Find where the given text appears and provide that cell's center as (x, y) coordinate. 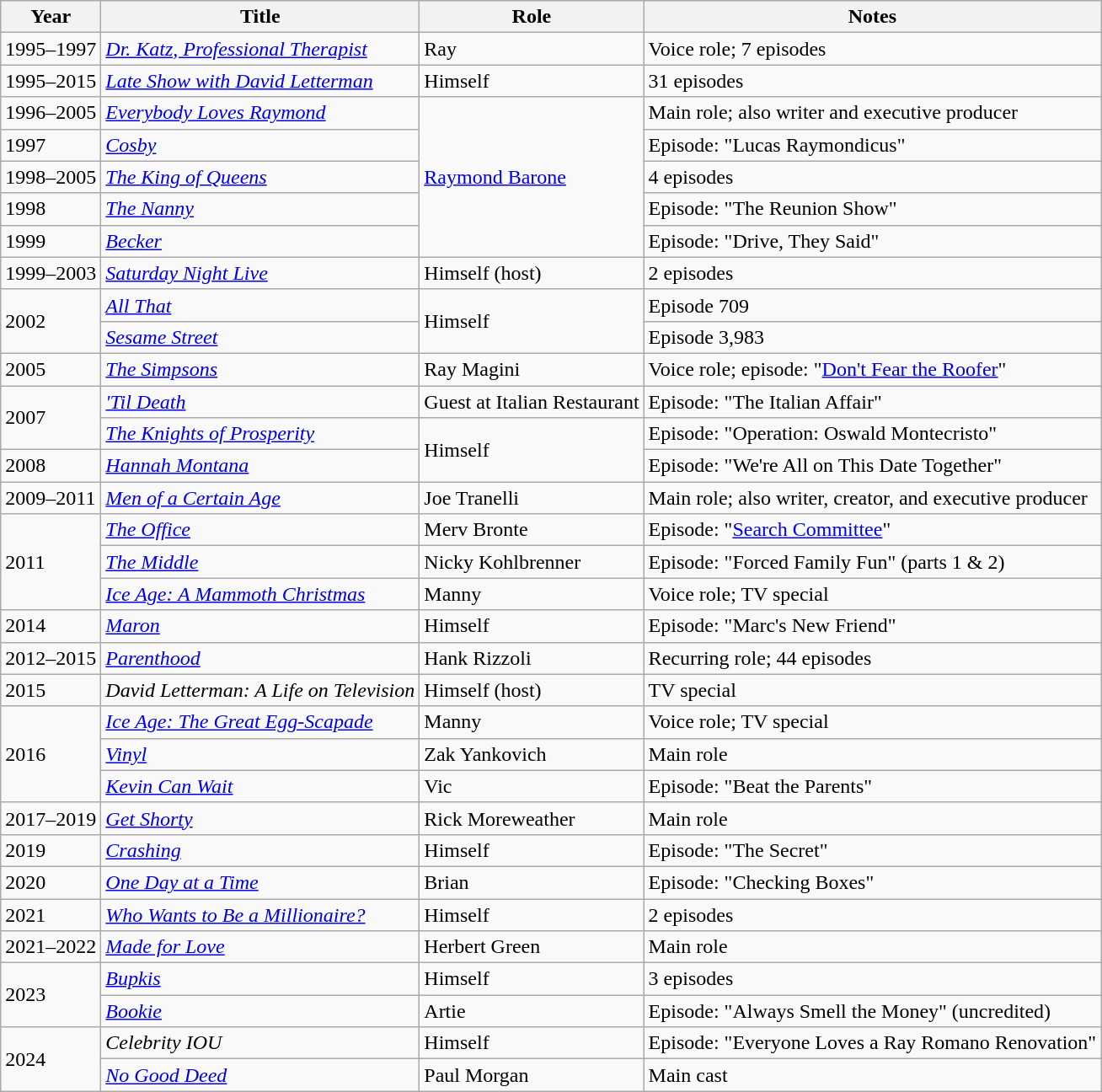
Episode: "Checking Boxes" (873, 882)
Brian (532, 882)
The Office (260, 530)
2019 (51, 850)
All That (260, 305)
Voice role; episode: "Don't Fear the Roofer" (873, 369)
Bookie (260, 1011)
The King of Queens (260, 177)
Episode: "We're All on This Date Together" (873, 466)
'Til Death (260, 402)
David Letterman: A Life on Television (260, 690)
Made for Love (260, 947)
Artie (532, 1011)
2002 (51, 321)
2008 (51, 466)
1998–2005 (51, 177)
Title (260, 17)
Episode: "Marc's New Friend" (873, 626)
Merv Bronte (532, 530)
Vinyl (260, 754)
Vic (532, 786)
Notes (873, 17)
1996–2005 (51, 113)
The Nanny (260, 209)
Dr. Katz, Professional Therapist (260, 49)
TV special (873, 690)
Ice Age: The Great Egg-Scapade (260, 722)
Role (532, 17)
Main role; also writer and executive producer (873, 113)
2016 (51, 754)
2023 (51, 995)
Ray Magini (532, 369)
Maron (260, 626)
The Middle (260, 562)
2009–2011 (51, 498)
2014 (51, 626)
Cosby (260, 145)
2007 (51, 418)
Saturday Night Live (260, 273)
Episode: "Lucas Raymondicus" (873, 145)
Becker (260, 241)
Sesame Street (260, 337)
Parenthood (260, 658)
2005 (51, 369)
Hank Rizzoli (532, 658)
Everybody Loves Raymond (260, 113)
Men of a Certain Age (260, 498)
2012–2015 (51, 658)
Recurring role; 44 episodes (873, 658)
1995–2015 (51, 81)
Late Show with David Letterman (260, 81)
Hannah Montana (260, 466)
Episode 3,983 (873, 337)
31 episodes (873, 81)
Nicky Kohlbrenner (532, 562)
Joe Tranelli (532, 498)
Main cast (873, 1075)
No Good Deed (260, 1075)
Episode: "Forced Family Fun" (parts 1 & 2) (873, 562)
Ice Age: A Mammoth Christmas (260, 594)
Who Wants to Be a Millionaire? (260, 914)
The Knights of Prosperity (260, 434)
Episode: "Operation: Oswald Montecristo" (873, 434)
3 episodes (873, 979)
2021 (51, 914)
The Simpsons (260, 369)
2017–2019 (51, 818)
Raymond Barone (532, 177)
Episode: "Beat the Parents" (873, 786)
Kevin Can Wait (260, 786)
2021–2022 (51, 947)
2020 (51, 882)
Episode: "Search Committee" (873, 530)
Rick Moreweather (532, 818)
Episode: "The Italian Affair" (873, 402)
1999–2003 (51, 273)
Herbert Green (532, 947)
Crashing (260, 850)
2024 (51, 1059)
Episode: "The Reunion Show" (873, 209)
One Day at a Time (260, 882)
Episode: "The Secret" (873, 850)
1998 (51, 209)
Ray (532, 49)
Zak Yankovich (532, 754)
Get Shorty (260, 818)
Episode: "Drive, They Said" (873, 241)
1999 (51, 241)
2015 (51, 690)
Episode: "Always Smell the Money" (uncredited) (873, 1011)
Voice role; 7 episodes (873, 49)
Year (51, 17)
1997 (51, 145)
Episode 709 (873, 305)
2011 (51, 562)
Celebrity IOU (260, 1043)
1995–1997 (51, 49)
Paul Morgan (532, 1075)
Guest at Italian Restaurant (532, 402)
4 episodes (873, 177)
Bupkis (260, 979)
Episode: "Everyone Loves a Ray Romano Renovation" (873, 1043)
Main role; also writer, creator, and executive producer (873, 498)
